Scan for the cell matching the given text and deliver its [x, y] coordinate at center. 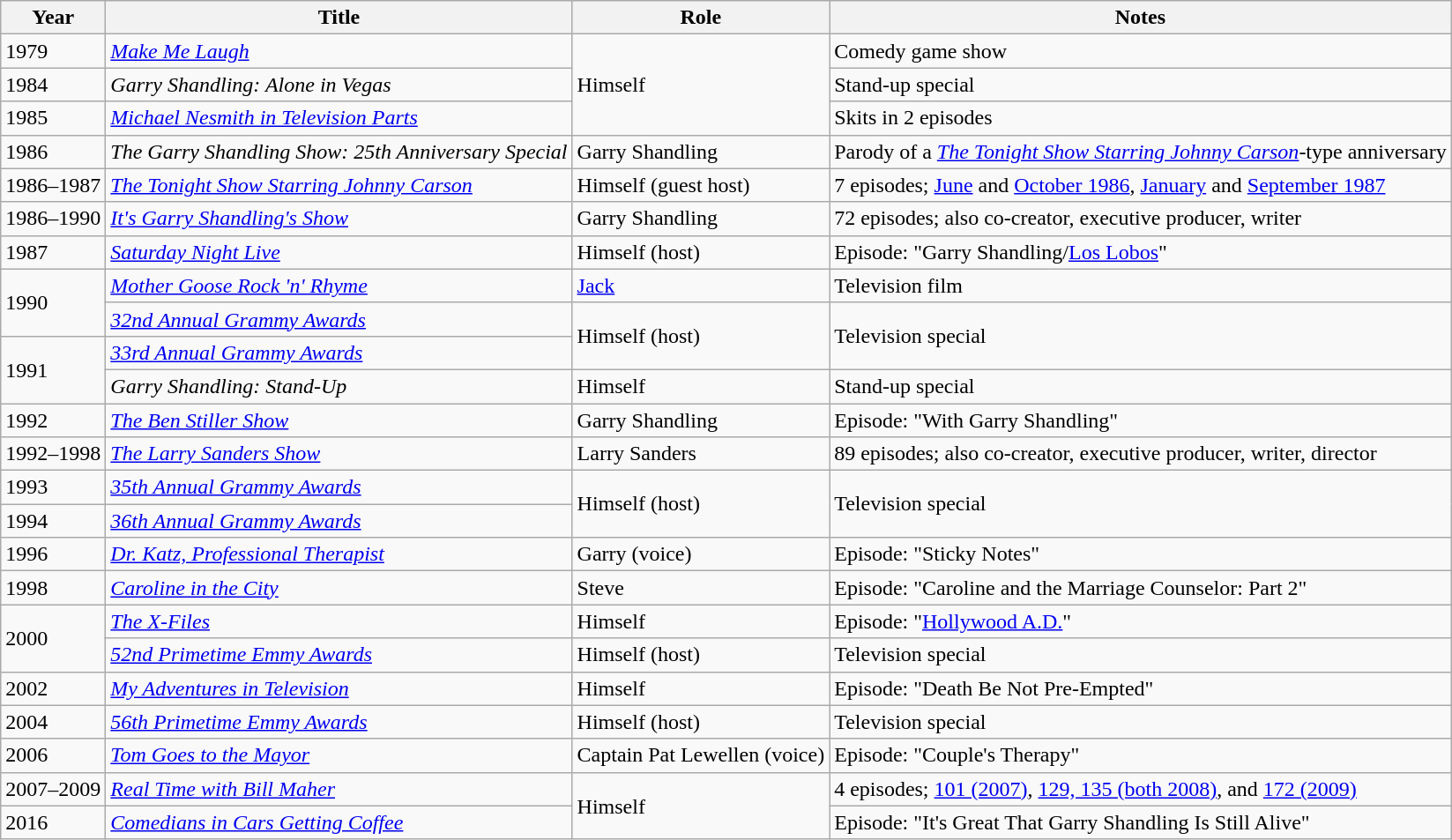
The Garry Shandling Show: 25th Anniversary Special [339, 152]
Episode: "Hollywood A.D." [1141, 621]
89 episodes; also co-creator, executive producer, writer, director [1141, 454]
1990 [53, 302]
56th Primetime Emmy Awards [339, 722]
Dr. Katz, Professional Therapist [339, 554]
36th Annual Grammy Awards [339, 521]
Steve [701, 588]
Himself (guest host) [701, 185]
Mother Goose Rock 'n' Rhyme [339, 286]
1994 [53, 521]
Michael Nesmith in Television Parts [339, 118]
1984 [53, 85]
Episode: "With Garry Shandling" [1141, 420]
35th Annual Grammy Awards [339, 487]
1986 [53, 152]
My Adventures in Television [339, 688]
2016 [53, 822]
Real Time with Bill Maher [339, 789]
Jack [701, 286]
Title [339, 18]
Episode: "Caroline and the Marriage Counselor: Part 2" [1141, 588]
33rd Annual Grammy Awards [339, 353]
2000 [53, 638]
Episode: "Sticky Notes" [1141, 554]
Captain Pat Lewellen (voice) [701, 755]
Caroline in the City [339, 588]
52nd Primetime Emmy Awards [339, 655]
4 episodes; 101 (2007), 129, 135 (both 2008), and 172 (2009) [1141, 789]
1986–1987 [53, 185]
1979 [53, 51]
2002 [53, 688]
Episode: "Death Be Not Pre-Empted" [1141, 688]
2004 [53, 722]
1986–1990 [53, 219]
Make Me Laugh [339, 51]
The Ben Stiller Show [339, 420]
Tom Goes to the Mayor [339, 755]
Episode: "It's Great That Garry Shandling Is Still Alive" [1141, 822]
Comedy game show [1141, 51]
Saturday Night Live [339, 252]
32nd Annual Grammy Awards [339, 319]
1998 [53, 588]
1996 [53, 554]
2007–2009 [53, 789]
Skits in 2 episodes [1141, 118]
Year [53, 18]
Garry (voice) [701, 554]
72 episodes; also co-creator, executive producer, writer [1141, 219]
The Larry Sanders Show [339, 454]
Comedians in Cars Getting Coffee [339, 822]
1985 [53, 118]
It's Garry Shandling's Show [339, 219]
1991 [53, 369]
Notes [1141, 18]
1992–1998 [53, 454]
Role [701, 18]
Larry Sanders [701, 454]
1993 [53, 487]
Parody of a The Tonight Show Starring Johnny Carson-type anniversary [1141, 152]
Garry Shandling: Stand-Up [339, 386]
The X-Files [339, 621]
7 episodes; June and October 1986, January and September 1987 [1141, 185]
Garry Shandling: Alone in Vegas [339, 85]
Episode: "Couple's Therapy" [1141, 755]
Television film [1141, 286]
1992 [53, 420]
2006 [53, 755]
The Tonight Show Starring Johnny Carson [339, 185]
Episode: "Garry Shandling/Los Lobos" [1141, 252]
1987 [53, 252]
